Find where the given text appears and provide that cell's center as [X, Y] coordinate. 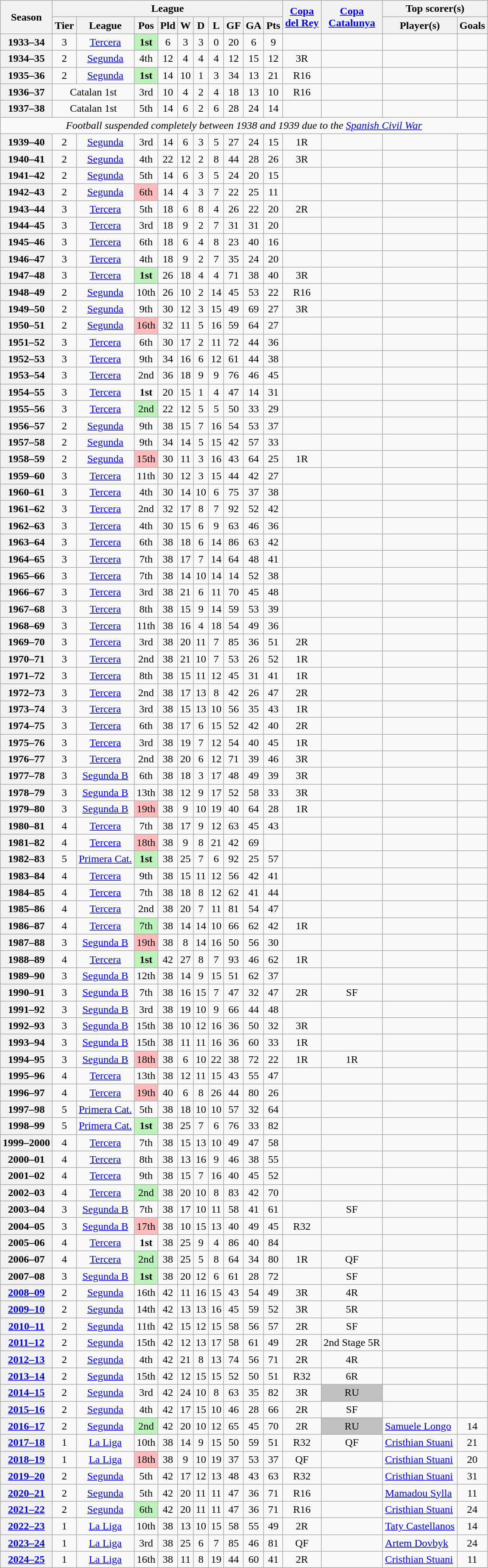
Artem Dovbyk [420, 1543]
29 [273, 409]
2017–18 [26, 1443]
1933–34 [26, 42]
1966–67 [26, 592]
1956–57 [26, 425]
Player(s) [420, 25]
74 [233, 1359]
1970–71 [26, 659]
5R [352, 1310]
2015–16 [26, 1409]
1944–45 [26, 226]
1945–46 [26, 242]
Goals [472, 25]
1976–77 [26, 759]
1941–42 [26, 175]
1988–89 [26, 959]
1967–68 [26, 609]
1984–85 [26, 892]
1950–51 [26, 326]
1959–60 [26, 475]
2004–05 [26, 1226]
1952–53 [26, 359]
83 [233, 1193]
1977–78 [26, 776]
2009–10 [26, 1310]
L [216, 25]
CopaCatalunya [352, 17]
1949–50 [26, 309]
2010–11 [26, 1326]
Taty Castellanos [420, 1526]
2012–13 [26, 1359]
1991–92 [26, 1009]
1989–90 [26, 976]
2003–04 [26, 1209]
2000–01 [26, 1159]
1935–36 [26, 75]
84 [273, 1242]
1985–86 [26, 909]
6R [352, 1376]
2020–21 [26, 1493]
1994–95 [26, 1059]
2021–22 [26, 1509]
1958–59 [26, 459]
1993–94 [26, 1043]
1937–38 [26, 109]
2005–06 [26, 1242]
1974–75 [26, 726]
1996–97 [26, 1093]
Mamadou Sylla [420, 1493]
1934–35 [26, 59]
Pos [146, 25]
2014–15 [26, 1393]
Tier [65, 25]
2001–02 [26, 1176]
2013–14 [26, 1376]
1968–69 [26, 626]
1990–91 [26, 992]
1992–93 [26, 1026]
1997–98 [26, 1109]
1954–55 [26, 392]
1982–83 [26, 859]
2024–25 [26, 1560]
2019–20 [26, 1476]
1951–52 [26, 342]
1939–40 [26, 142]
1978–79 [26, 793]
1936–37 [26, 92]
2008–09 [26, 1293]
1947–48 [26, 276]
1965–66 [26, 576]
2006–07 [26, 1259]
Football suspended completely between 1938 and 1939 due to the Spanish Civil War [244, 125]
1942–43 [26, 192]
14th [146, 1310]
Samuele Longo [420, 1426]
1948–49 [26, 292]
0 [216, 42]
1964–65 [26, 559]
75 [233, 492]
23 [233, 242]
1943–44 [26, 209]
GF [233, 25]
Season [26, 17]
2002–03 [26, 1193]
1995–96 [26, 1076]
1960–61 [26, 492]
2018–19 [26, 1459]
1983–84 [26, 876]
D [200, 25]
1999–2000 [26, 1143]
93 [233, 959]
1975–76 [26, 743]
1955–56 [26, 409]
1973–74 [26, 709]
2nd Stage 5R [352, 1343]
1980–81 [26, 826]
1962–63 [26, 526]
1961–62 [26, 509]
Pts [273, 25]
2022–23 [26, 1526]
Pld [168, 25]
17th [146, 1226]
2011–12 [26, 1343]
1972–73 [26, 692]
65 [233, 1426]
1940–41 [26, 159]
1998–99 [26, 1126]
1987–88 [26, 942]
2016–17 [26, 1426]
1946–47 [26, 259]
1969–70 [26, 642]
1963–64 [26, 542]
12th [146, 976]
GA [254, 25]
1986–87 [26, 926]
Copadel Rey [302, 17]
1971–72 [26, 676]
1979–80 [26, 809]
Top scorer(s) [435, 9]
1981–82 [26, 842]
1953–54 [26, 375]
2023–24 [26, 1543]
W [186, 25]
2007–08 [26, 1276]
1957–58 [26, 442]
